Search for the cell housing the specified text and yield its [X, Y] center coordinate. 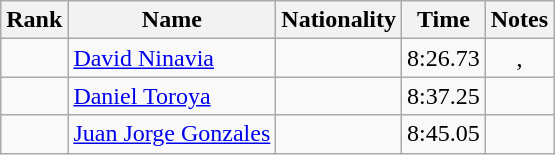
8:45.05 [444, 134]
8:37.25 [444, 96]
Time [444, 20]
, [519, 58]
8:26.73 [444, 58]
Name [172, 20]
Rank [34, 20]
Notes [519, 20]
David Ninavia [172, 58]
Nationality [339, 20]
Juan Jorge Gonzales [172, 134]
Daniel Toroya [172, 96]
